For the text-containing cell, return its midpoint in [X, Y] coordinate format. 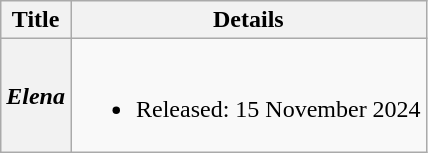
Released: 15 November 2024 [248, 96]
Title [36, 20]
Elena [36, 96]
Details [248, 20]
